Search for the cell housing the specified text and yield its (x, y) center coordinate. 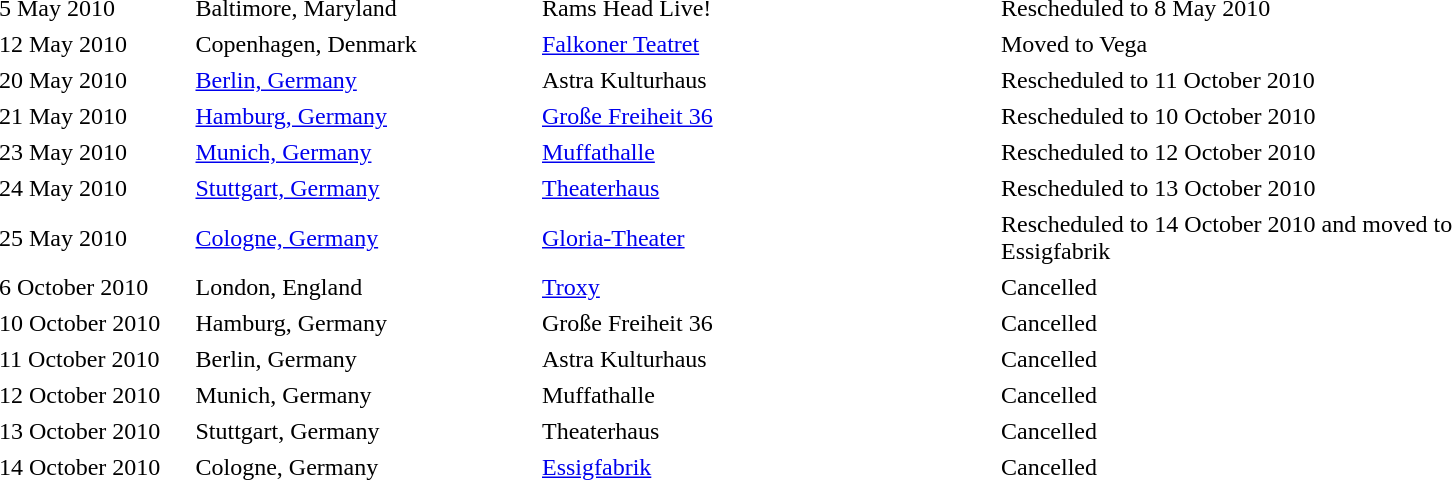
Troxy (767, 288)
Gloria-Theater (767, 238)
Copenhagen, Denmark (364, 44)
Falkoner Teatret (767, 44)
Cologne, Germany (364, 238)
London, England (364, 288)
